From the cell containing the given text, extract its center point as (x, y) coordinate. 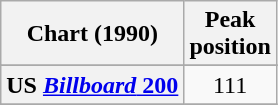
111 (230, 85)
Chart (1990) (92, 34)
Peakposition (230, 34)
US Billboard 200 (92, 85)
